Identify which cell holds the provided text, then report its (X, Y) central coordinate. 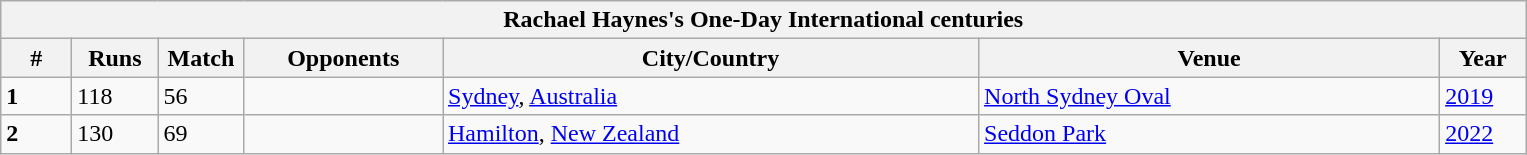
118 (115, 96)
56 (201, 96)
69 (201, 134)
Match (201, 58)
Rachael Haynes's One-Day International centuries (764, 20)
Sydney, Australia (710, 96)
Opponents (344, 58)
Hamilton, New Zealand (710, 134)
2022 (1483, 134)
Runs (115, 58)
130 (115, 134)
North Sydney Oval (1210, 96)
2 (36, 134)
Seddon Park (1210, 134)
City/Country (710, 58)
# (36, 58)
Year (1483, 58)
2019 (1483, 96)
1 (36, 96)
Venue (1210, 58)
